Detect which cell encompasses the target text, then output its (X, Y) center coordinate. 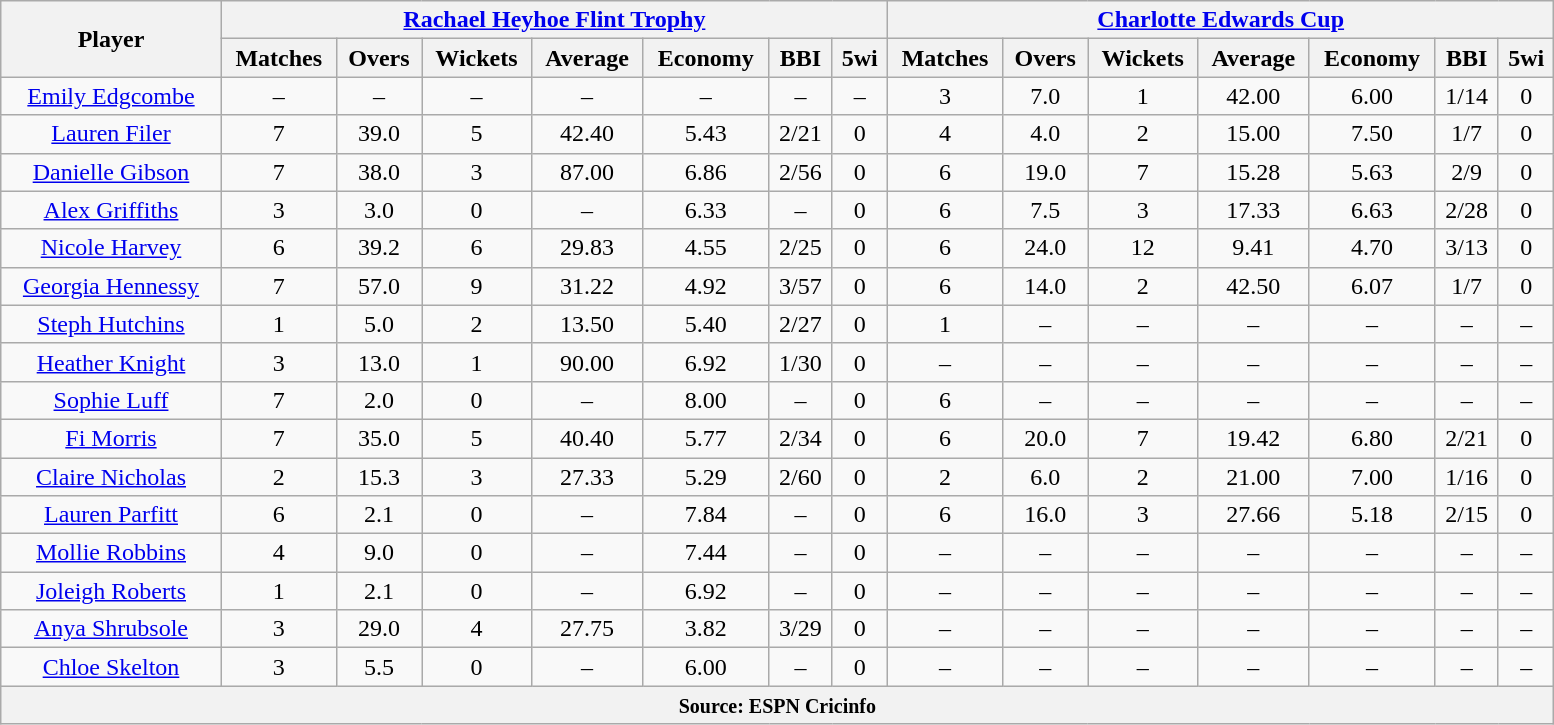
19.42 (1254, 438)
6.33 (706, 210)
Lauren Parfitt (111, 515)
6.0 (1046, 477)
8.00 (706, 400)
3.0 (378, 210)
5.0 (378, 324)
Charlotte Edwards Cup (1220, 20)
9 (477, 286)
7.0 (1046, 96)
27.75 (586, 629)
20.0 (1046, 438)
Steph Hutchins (111, 324)
Alex Griffiths (111, 210)
4.92 (706, 286)
7.50 (1372, 134)
87.00 (586, 172)
6.63 (1372, 210)
6.86 (706, 172)
Lauren Filer (111, 134)
5.43 (706, 134)
3/57 (800, 286)
4.0 (1046, 134)
2/60 (800, 477)
12 (1143, 248)
2/34 (800, 438)
Rachael Heyhoe Flint Trophy (554, 20)
31.22 (586, 286)
5.5 (378, 667)
39.0 (378, 134)
Fi Morris (111, 438)
5.77 (706, 438)
Georgia Hennessy (111, 286)
2/15 (1466, 515)
42.40 (586, 134)
39.2 (378, 248)
5.29 (706, 477)
16.0 (1046, 515)
13.50 (586, 324)
9.0 (378, 553)
27.66 (1254, 515)
38.0 (378, 172)
17.33 (1254, 210)
2/28 (1466, 210)
42.50 (1254, 286)
90.00 (586, 362)
15.00 (1254, 134)
29.83 (586, 248)
7.5 (1046, 210)
9.41 (1254, 248)
Sophie Luff (111, 400)
2/56 (800, 172)
1/14 (1466, 96)
2/9 (1466, 172)
5.63 (1372, 172)
24.0 (1046, 248)
7.00 (1372, 477)
2/25 (800, 248)
13.0 (378, 362)
35.0 (378, 438)
Heather Knight (111, 362)
6.80 (1372, 438)
57.0 (378, 286)
Chloe Skelton (111, 667)
5.18 (1372, 515)
1/30 (800, 362)
29.0 (378, 629)
3/29 (800, 629)
Player (111, 39)
Joleigh Roberts (111, 591)
27.33 (586, 477)
7.84 (706, 515)
Mollie Robbins (111, 553)
15.28 (1254, 172)
Anya Shrubsole (111, 629)
1/16 (1466, 477)
21.00 (1254, 477)
3.82 (706, 629)
4.55 (706, 248)
3/13 (1466, 248)
15.3 (378, 477)
42.00 (1254, 96)
Danielle Gibson (111, 172)
Claire Nicholas (111, 477)
5.40 (706, 324)
2/27 (800, 324)
19.0 (1046, 172)
2.0 (378, 400)
4.70 (1372, 248)
7.44 (706, 553)
14.0 (1046, 286)
6.07 (1372, 286)
Source: ESPN Cricinfo (778, 705)
Emily Edgcombe (111, 96)
Nicole Harvey (111, 248)
40.40 (586, 438)
